Detect which cell encompasses the target text, then output its [x, y] center coordinate. 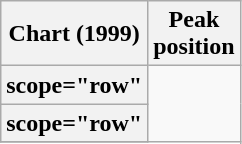
Peakposition [194, 34]
Chart (1999) [74, 34]
